Scan for the cell matching the given text and deliver its (X, Y) coordinate at center. 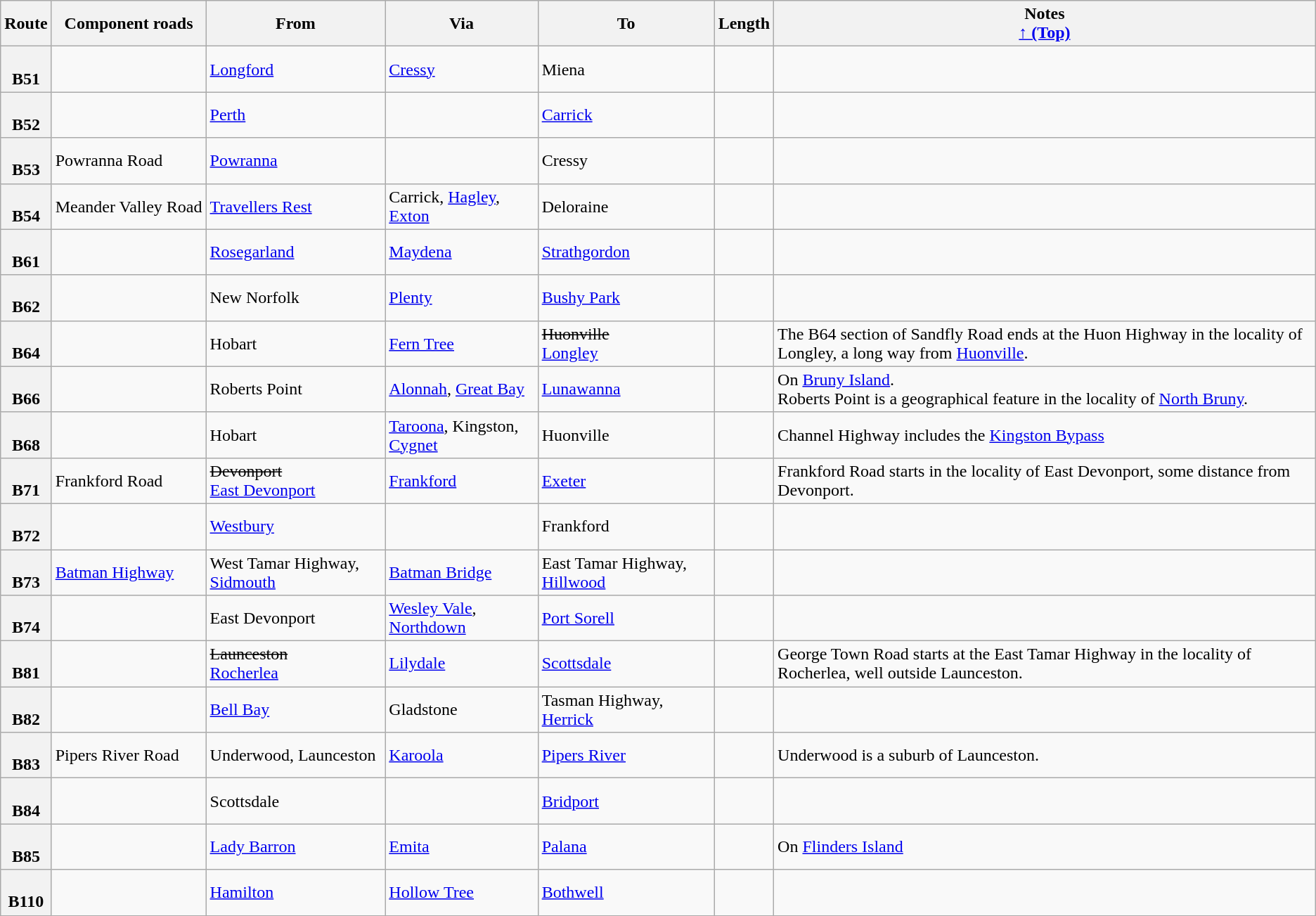
Carrick, Hagley, Exton (461, 207)
Batman Bridge (461, 572)
Carrick (626, 115)
B72 (26, 526)
Deloraine (626, 207)
Launceston Rocherlea (295, 664)
East Devonport (295, 619)
East Tamar Highway, Hillwood (626, 572)
On Bruny Island. Roberts Point is a geographical feature in the locality of North Bruny. (1045, 389)
Westbury (295, 526)
Exeter (626, 481)
From (295, 24)
Meander Valley Road (129, 207)
Component roads (129, 24)
Port Sorell (626, 619)
Karoola (461, 755)
B81 (26, 664)
Perth (295, 115)
Channel Highway includes the Kingston Bypass (1045, 434)
West Tamar Highway, Sidmouth (295, 572)
B66 (26, 389)
Tasman Highway, Herrick (626, 710)
Wesley Vale, Northdown (461, 619)
Palana (626, 846)
B84 (26, 801)
Hollow Tree (461, 893)
B54 (26, 207)
Alonnah, Great Bay (461, 389)
Pipers River Road (129, 755)
B64 (26, 343)
B61 (26, 252)
Batman Highway (129, 572)
Route (26, 24)
B52 (26, 115)
Huonville Longley (626, 343)
Lilydale (461, 664)
B68 (26, 434)
Gladstone (461, 710)
B53 (26, 160)
Underwood, Launceston (295, 755)
B74 (26, 619)
The B64 section of Sandfly Road ends at the Huon Highway in the locality of Longley, a long way from Huonville. (1045, 343)
Hamilton (295, 893)
On Flinders Island (1045, 846)
Emita (461, 846)
Powranna (295, 160)
B62 (26, 298)
Lunawanna (626, 389)
Huonville (626, 434)
B110 (26, 893)
B73 (26, 572)
Underwood is a suburb of Launceston. (1045, 755)
Length (744, 24)
Strathgordon (626, 252)
Travellers Rest (295, 207)
B82 (26, 710)
Bell Bay (295, 710)
Bushy Park (626, 298)
Rosegarland (295, 252)
Devonport East Devonport (295, 481)
Bridport (626, 801)
Roberts Point (295, 389)
Longford (295, 69)
Lady Barron (295, 846)
To (626, 24)
Via (461, 24)
Bothwell (626, 893)
Maydena (461, 252)
Taroona, Kingston, Cygnet (461, 434)
B71 (26, 481)
Fern Tree (461, 343)
B85 (26, 846)
Pipers River (626, 755)
Frankford Road (129, 481)
Miena (626, 69)
Plenty (461, 298)
Notes↑ (Top) (1045, 24)
B51 (26, 69)
Powranna Road (129, 160)
B83 (26, 755)
New Norfolk (295, 298)
George Town Road starts at the East Tamar Highway in the locality of Rocherlea, well outside Launceston. (1045, 664)
Frankford Road starts in the locality of East Devonport, some distance from Devonport. (1045, 481)
